Output the [x, y] coordinate of the center of the cell containing the given text.  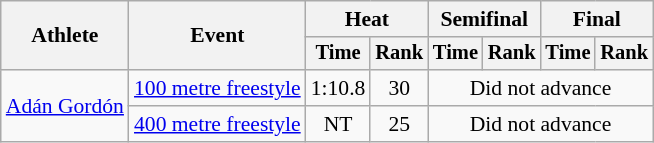
1:10.8 [338, 88]
Event [218, 36]
400 metre freestyle [218, 124]
Adán Gordón [65, 106]
30 [399, 88]
Athlete [65, 36]
NT [338, 124]
100 metre freestyle [218, 88]
Final [597, 19]
Heat [367, 19]
Semifinal [484, 19]
25 [399, 124]
